Identify which cell holds the provided text, then report its [x, y] central coordinate. 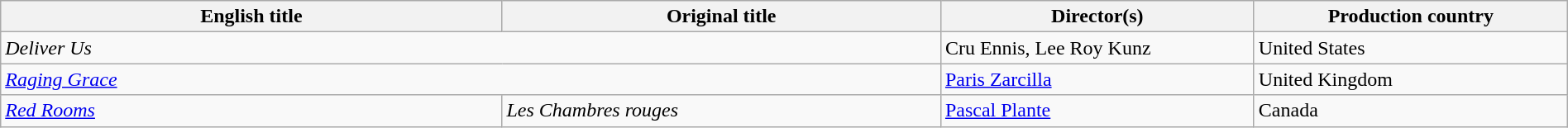
Original title [721, 17]
Production country [1411, 17]
English title [251, 17]
Canada [1411, 111]
Les Chambres rouges [721, 111]
Cru Ennis, Lee Roy Kunz [1097, 48]
United States [1411, 48]
Raging Grace [471, 79]
Paris Zarcilla [1097, 79]
Red Rooms [251, 111]
United Kingdom [1411, 79]
Pascal Plante [1097, 111]
Director(s) [1097, 17]
Deliver Us [471, 48]
